From the cell containing the given text, extract its center point as (X, Y) coordinate. 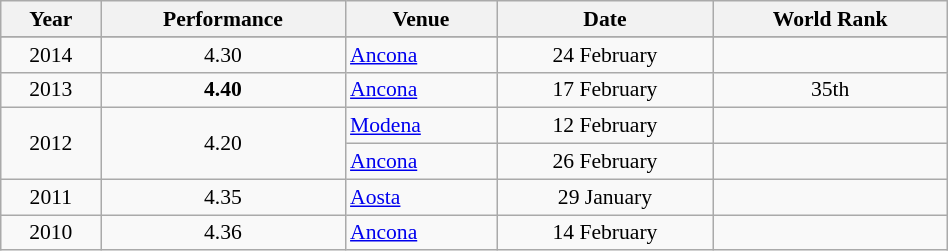
Modena (421, 126)
2014 (51, 55)
24 February (605, 55)
4.36 (223, 233)
4.40 (223, 90)
Performance (223, 19)
4.35 (223, 197)
2011 (51, 197)
26 February (605, 162)
2012 (51, 144)
World Rank (830, 19)
Aosta (421, 197)
35th (830, 90)
Year (51, 19)
2010 (51, 233)
4.20 (223, 144)
29 January (605, 197)
12 February (605, 126)
17 February (605, 90)
Venue (421, 19)
Date (605, 19)
14 February (605, 233)
4.30 (223, 55)
2013 (51, 90)
